Search for the cell housing the specified text and yield its [x, y] center coordinate. 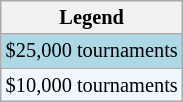
$25,000 tournaments [92, 51]
Legend [92, 17]
$10,000 tournaments [92, 85]
